Provide the [X, Y] coordinate of the cell's center where the given text is located.  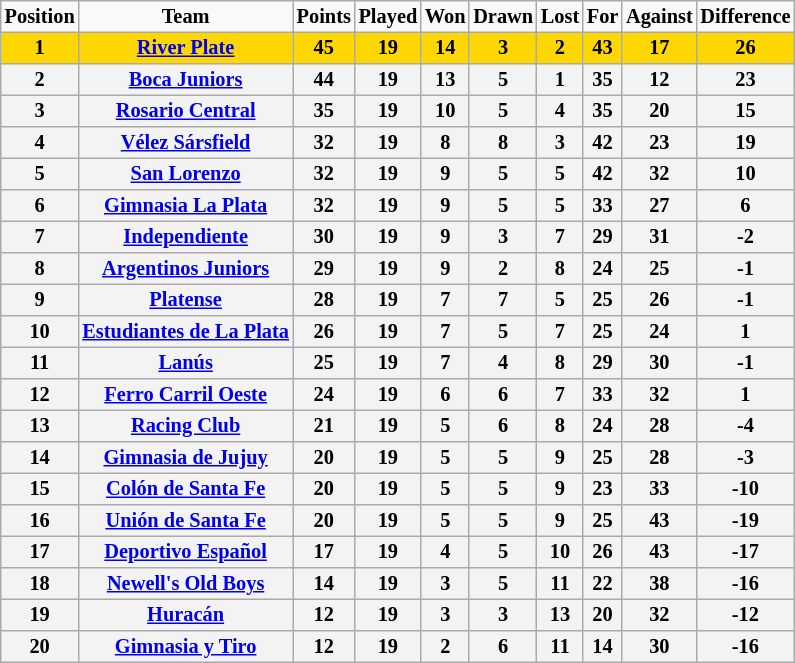
-19 [746, 521]
Ferro Carril Oeste [185, 395]
Unión de Santa Fe [185, 521]
Played [388, 17]
22 [602, 584]
Lost [560, 17]
Gimnasia y Tiro [185, 647]
Team [185, 17]
River Plate [185, 48]
Lanús [185, 363]
Drawn [503, 17]
Estudiantes de La Plata [185, 332]
Colón de Santa Fe [185, 489]
45 [324, 48]
San Lorenzo [185, 174]
Against [659, 17]
Boca Juniors [185, 80]
Rosario Central [185, 111]
Points [324, 17]
31 [659, 237]
Deportivo Español [185, 552]
-4 [746, 426]
Platense [185, 300]
27 [659, 206]
38 [659, 584]
For [602, 17]
21 [324, 426]
Argentinos Juniors [185, 269]
Position [40, 17]
-3 [746, 458]
Newell's Old Boys [185, 584]
-10 [746, 489]
-17 [746, 552]
Racing Club [185, 426]
Won [445, 17]
Huracán [185, 615]
-12 [746, 615]
Gimnasia de Jujuy [185, 458]
16 [40, 521]
Gimnasia La Plata [185, 206]
-2 [746, 237]
Difference [746, 17]
Vélez Sársfield [185, 143]
Independiente [185, 237]
44 [324, 80]
18 [40, 584]
